From the cell containing the given text, extract its center point as [X, Y] coordinate. 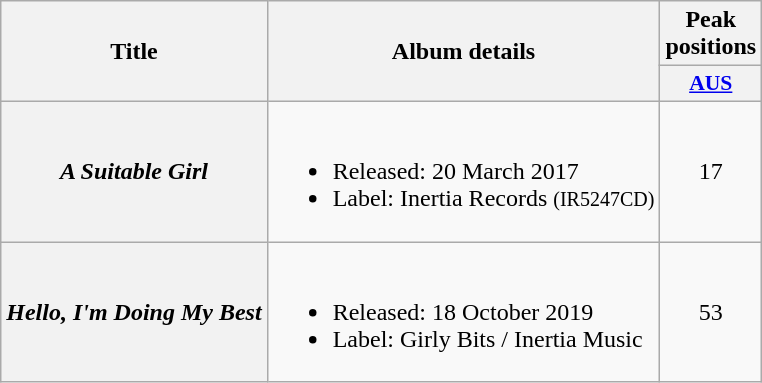
Hello, I'm Doing My Best [134, 312]
Title [134, 52]
Album details [464, 52]
A Suitable Girl [134, 171]
Released: 20 March 2017Label: Inertia Records (IR5247CD) [464, 171]
Released: 18 October 2019Label: Girly Bits / Inertia Music [464, 312]
AUS [711, 84]
Peak positions [711, 34]
53 [711, 312]
17 [711, 171]
